Return the (X, Y) coordinate for the center point of the cell that contains the specified text.  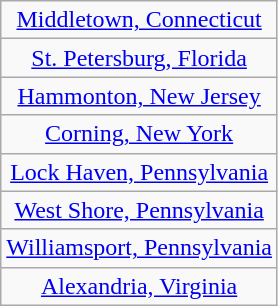
Corning, New York (140, 134)
Alexandria, Virginia (140, 286)
St. Petersburg, Florida (140, 58)
West Shore, Pennsylvania (140, 210)
Hammonton, New Jersey (140, 96)
Middletown, Connecticut (140, 20)
Lock Haven, Pennsylvania (140, 172)
Williamsport, Pennsylvania (140, 248)
